Scan for the cell matching the given text and deliver its [X, Y] coordinate at center. 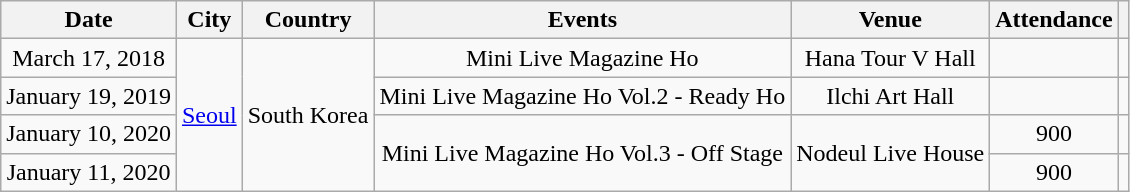
City [209, 20]
South Korea [308, 115]
Mini Live Magazine Ho Vol.3 - Off Stage [582, 153]
March 17, 2018 [89, 58]
Attendance [1054, 20]
Hana Tour V Hall [890, 58]
January 11, 2020 [89, 172]
Date [89, 20]
Seoul [209, 115]
Mini Live Magazine Ho [582, 58]
Nodeul Live House [890, 153]
January 10, 2020 [89, 134]
January 19, 2019 [89, 96]
Venue [890, 20]
Country [308, 20]
Events [582, 20]
Ilchi Art Hall [890, 96]
Mini Live Magazine Ho Vol.2 - Ready Ho [582, 96]
